Search for the cell housing the specified text and yield its [X, Y] center coordinate. 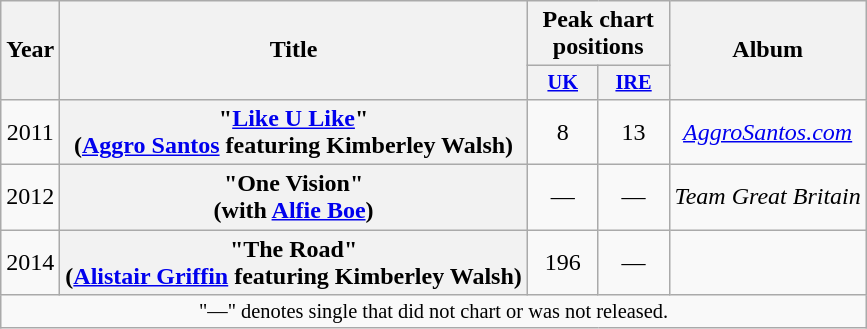
Team Great Britain [768, 198]
AggroSantos.com [768, 132]
"Like U Like"(Aggro Santos featuring Kimberley Walsh) [294, 132]
UK [562, 83]
"One Vision"(with Alfie Boe) [294, 198]
IRE [634, 83]
2014 [30, 262]
Peak chart positions [598, 34]
2011 [30, 132]
196 [562, 262]
13 [634, 132]
8 [562, 132]
2012 [30, 198]
Year [30, 50]
"The Road"(Alistair Griffin featuring Kimberley Walsh) [294, 262]
Title [294, 50]
Album [768, 50]
"—" denotes single that did not chart or was not released. [434, 312]
